Scan for the cell matching the given text and deliver its (X, Y) coordinate at center. 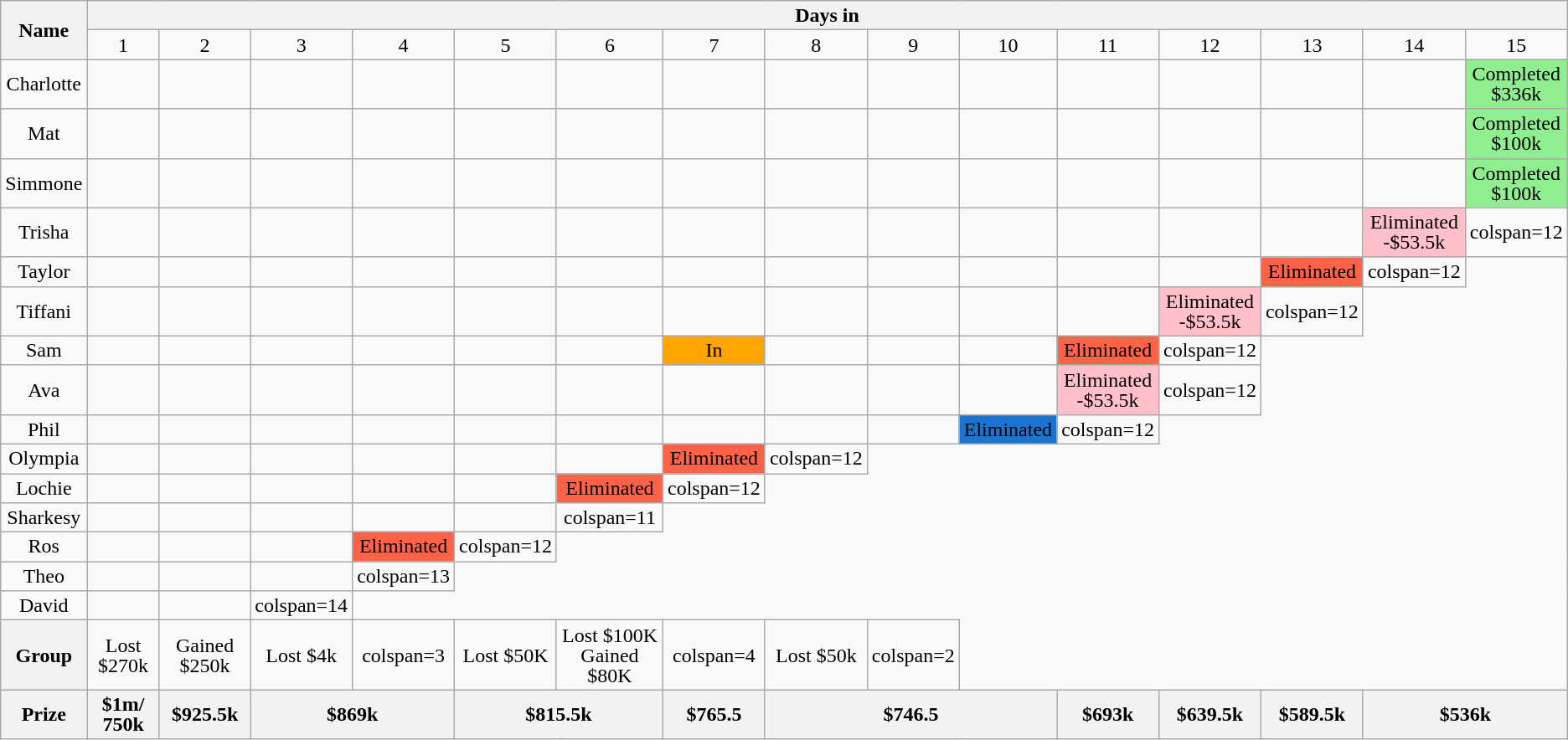
Completed$336k (1516, 84)
In (714, 350)
colspan=14 (302, 606)
$693k (1108, 715)
Lost $270k (124, 655)
Lochie (44, 489)
$536k (1465, 715)
3 (302, 45)
8 (816, 45)
$1m/750k (124, 715)
7 (714, 45)
Lost $50K (506, 655)
Lost $50k (816, 655)
Theo (44, 576)
Lost $100KGained $80K (610, 655)
$589.5k (1312, 715)
Sam (44, 350)
Days in (828, 15)
Tiffani (44, 311)
1 (124, 45)
$746.5 (910, 715)
4 (404, 45)
11 (1108, 45)
Gained $250k (204, 655)
Ros (44, 547)
15 (1516, 45)
$869k (353, 715)
2 (204, 45)
$815.5k (560, 715)
12 (1210, 45)
9 (913, 45)
Mat (44, 134)
$925.5k (204, 715)
Lost $4k (302, 655)
Ava (44, 390)
Prize (44, 715)
Sharkesy (44, 517)
colspan=13 (404, 576)
Taylor (44, 271)
colspan=2 (913, 655)
Simmone (44, 182)
colspan=4 (714, 655)
$765.5 (714, 715)
10 (1008, 45)
David (44, 606)
5 (506, 45)
Name (44, 30)
Charlotte (44, 84)
6 (610, 45)
colspan=3 (404, 655)
colspan=11 (610, 517)
14 (1414, 45)
Trisha (44, 233)
$639.5k (1210, 715)
Olympia (44, 459)
13 (1312, 45)
Group (44, 655)
Phil (44, 429)
